Return (X, Y) of the center of cell containing provided text 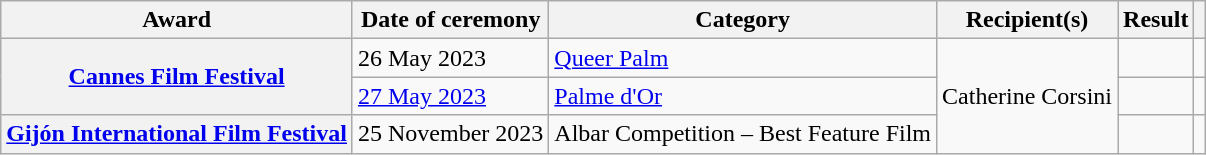
Albar Competition – Best Feature Film (743, 134)
Gijón International Film Festival (177, 134)
Result (1156, 20)
Cannes Film Festival (177, 77)
Palme d'Or (743, 96)
Date of ceremony (450, 20)
Recipient(s) (1028, 20)
27 May 2023 (450, 96)
Queer Palm (743, 58)
Award (177, 20)
25 November 2023 (450, 134)
26 May 2023 (450, 58)
Category (743, 20)
Catherine Corsini (1028, 96)
